Find where the given text appears and provide that cell's center as (x, y) coordinate. 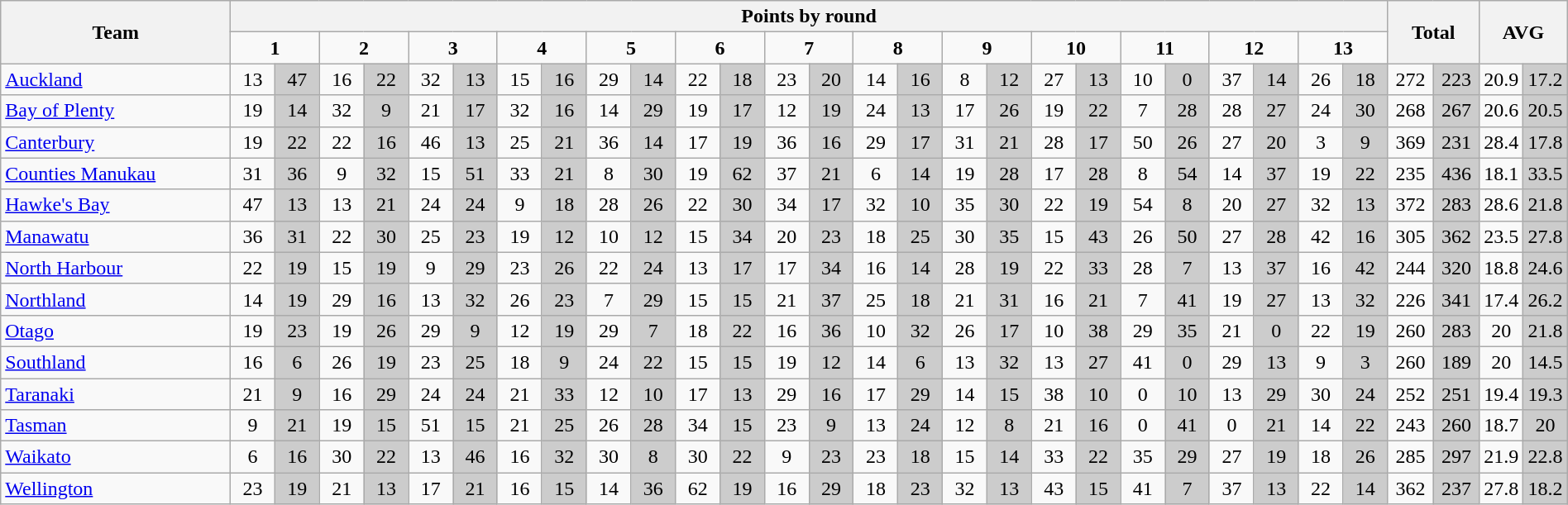
4 (542, 48)
Team (116, 32)
18.8 (1502, 268)
Manawatu (116, 236)
22.8 (1546, 457)
297 (1456, 457)
268 (1411, 111)
21.9 (1502, 457)
237 (1456, 488)
18.7 (1502, 426)
231 (1456, 142)
19.4 (1502, 394)
252 (1411, 394)
14.5 (1546, 362)
Otago (116, 331)
372 (1411, 205)
5 (631, 48)
272 (1411, 79)
267 (1456, 111)
Auckland (116, 79)
Taranaki (116, 394)
320 (1456, 268)
Waikato (116, 457)
18.2 (1546, 488)
18.1 (1502, 174)
19.3 (1546, 394)
Northland (116, 299)
Canterbury (116, 142)
North Harbour (116, 268)
17.4 (1502, 299)
Hawke's Bay (116, 205)
251 (1456, 394)
20.9 (1502, 79)
223 (1456, 79)
436 (1456, 174)
Counties Manukau (116, 174)
226 (1411, 299)
Southland (116, 362)
20.6 (1502, 111)
20.5 (1546, 111)
Wellington (116, 488)
235 (1411, 174)
244 (1411, 268)
23.5 (1502, 236)
Total (1434, 32)
26.2 (1546, 299)
24.6 (1546, 268)
243 (1411, 426)
369 (1411, 142)
Tasman (116, 426)
2 (364, 48)
28.4 (1502, 142)
17.8 (1546, 142)
Points by round (809, 17)
341 (1456, 299)
1 (275, 48)
AVG (1523, 32)
33.5 (1546, 174)
189 (1456, 362)
28.6 (1502, 205)
Bay of Plenty (116, 111)
305 (1411, 236)
285 (1411, 457)
11 (1165, 48)
17.2 (1546, 79)
